Scan for the cell matching the given text and deliver its [X, Y] coordinate at center. 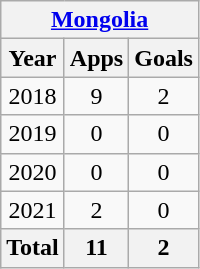
Year [33, 58]
11 [96, 248]
Goals [164, 58]
Mongolia [100, 20]
2020 [33, 172]
Apps [96, 58]
Total [33, 248]
2021 [33, 210]
9 [96, 96]
2019 [33, 134]
2018 [33, 96]
